Provide the [X, Y] coordinate of the cell's center where the given text is located.  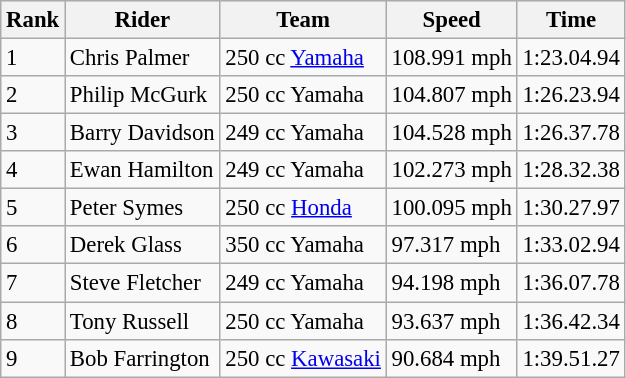
90.684 mph [452, 358]
Time [571, 20]
104.528 mph [452, 133]
1:28.32.38 [571, 170]
5 [33, 208]
Peter Symes [142, 208]
3 [33, 133]
250 cc Honda [303, 208]
250 cc Kawasaki [303, 358]
1:36.07.78 [571, 283]
Tony Russell [142, 321]
94.198 mph [452, 283]
1:36.42.34 [571, 321]
102.273 mph [452, 170]
Rank [33, 20]
9 [33, 358]
108.991 mph [452, 58]
Rider [142, 20]
1 [33, 58]
Team [303, 20]
6 [33, 245]
4 [33, 170]
1:30.27.97 [571, 208]
350 cc Yamaha [303, 245]
7 [33, 283]
Derek Glass [142, 245]
1:39.51.27 [571, 358]
Philip McGurk [142, 95]
Ewan Hamilton [142, 170]
Speed [452, 20]
1:26.23.94 [571, 95]
97.317 mph [452, 245]
Bob Farrington [142, 358]
Steve Fletcher [142, 283]
93.637 mph [452, 321]
100.095 mph [452, 208]
Chris Palmer [142, 58]
1:33.02.94 [571, 245]
2 [33, 95]
8 [33, 321]
104.807 mph [452, 95]
1:26.37.78 [571, 133]
1:23.04.94 [571, 58]
Barry Davidson [142, 133]
